Locate the cell with the specified text and output its [x, y] center coordinate. 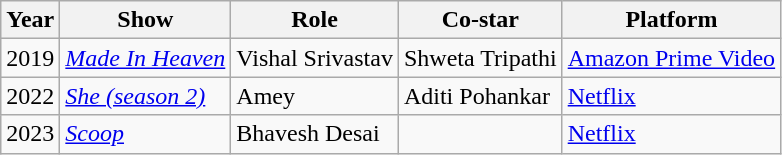
Co-star [480, 20]
Aditi Pohankar [480, 96]
Vishal Srivastav [315, 58]
Scoop [146, 134]
2023 [30, 134]
She (season 2) [146, 96]
Show [146, 20]
Amazon Prime Video [671, 58]
Year [30, 20]
2019 [30, 58]
Amey [315, 96]
Made In Heaven [146, 58]
Role [315, 20]
Bhavesh Desai [315, 134]
2022 [30, 96]
Platform [671, 20]
Shweta Tripathi [480, 58]
